From the cell containing the given text, extract its center point as (x, y) coordinate. 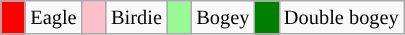
Double bogey (342, 17)
Bogey (222, 17)
Birdie (136, 17)
Eagle (53, 17)
